From the cell containing the given text, extract its center point as [x, y] coordinate. 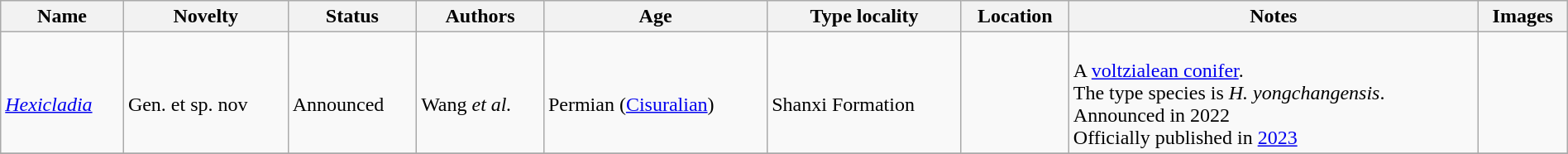
Announced [352, 93]
Location [1015, 17]
Notes [1274, 17]
Shanxi Formation [865, 93]
Gen. et sp. nov [205, 93]
Permian (Cisuralian) [655, 93]
Hexicladia [63, 93]
Type locality [865, 17]
Images [1523, 17]
Age [655, 17]
Wang et al. [480, 93]
Authors [480, 17]
A voltzialean conifer. The type species is H. yongchangensis.Announced in 2022Officially published in 2023 [1274, 93]
Name [63, 17]
Novelty [205, 17]
Status [352, 17]
